Determine the [x, y] coordinate at the center of the cell enclosing the given text.  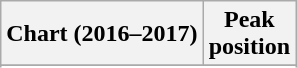
Chart (2016–2017) [102, 34]
Peakposition [249, 34]
